Determine the [X, Y] coordinate at the center of the cell enclosing the given text.  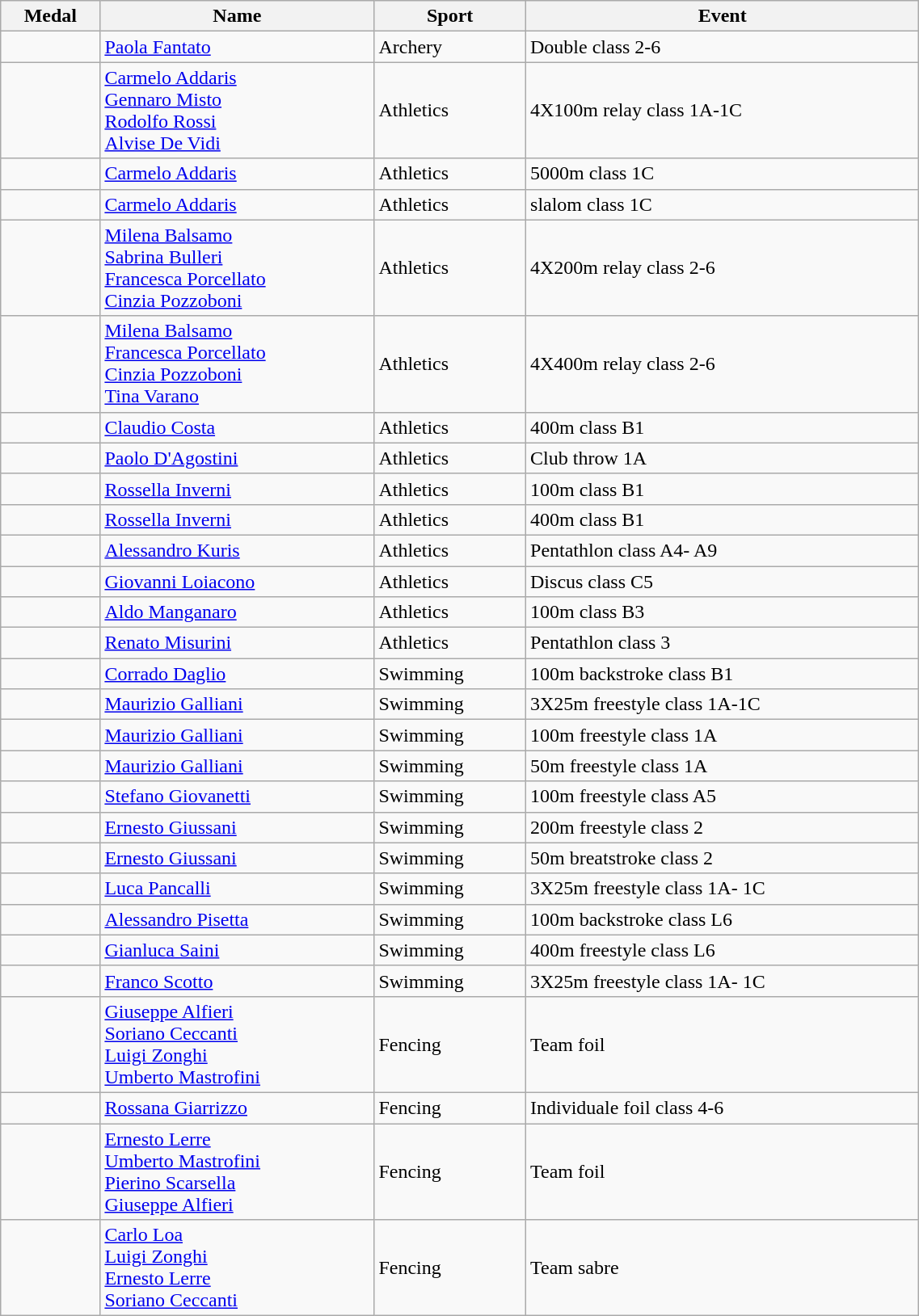
Carlo LoaLuigi ZonghiErnesto LerreSoriano Ceccanti [238, 1268]
400m freestyle class L6 [723, 950]
Aldo Manganaro [238, 612]
50m freestyle class 1A [723, 766]
slalom class 1C [723, 204]
100m backstroke class B1 [723, 674]
Claudio Costa [238, 427]
Gianluca Saini [238, 950]
Milena BalsamoSabrina BulleriFrancesca PorcellatoCinzia Pozzoboni [238, 268]
Ernesto LerreUmberto MastrofiniPierino ScarsellaGiuseppe Alfieri [238, 1171]
Rossana Giarrizzo [238, 1108]
Individuale foil class 4-6 [723, 1108]
Alessandro Kuris [238, 550]
100m freestyle class 1A [723, 735]
200m freestyle class 2 [723, 827]
Renato Misurini [238, 643]
100m backstroke class L6 [723, 919]
Franco Scotto [238, 981]
5000m class 1C [723, 174]
Pentathlon class 3 [723, 643]
3X25m freestyle class 1A-1C [723, 704]
Giovanni Loiacono [238, 581]
Stefano Giovanetti [238, 797]
100m class B1 [723, 489]
Team sabre [723, 1268]
Archery [450, 47]
50m breatstroke class 2 [723, 858]
4X400m relay class 2-6 [723, 364]
Luca Pancalli [238, 889]
Club throw 1A [723, 458]
Corrado Daglio [238, 674]
Milena BalsamoFrancesca PorcellatoCinzia PozzoboniTina Varano [238, 364]
100m class B3 [723, 612]
Discus class C5 [723, 581]
Double class 2-6 [723, 47]
4X200m relay class 2-6 [723, 268]
Alessandro Pisetta [238, 919]
4X100m relay class 1A-1C [723, 110]
100m freestyle class A5 [723, 797]
Event [723, 16]
Paola Fantato [238, 47]
Carmelo AddarisGennaro MistoRodolfo RossiAlvise De Vidi [238, 110]
Giuseppe AlfieriSoriano CeccantiLuigi ZonghiUmberto Mastrofini [238, 1044]
Name [238, 16]
Medal [50, 16]
Pentathlon class A4- A9 [723, 550]
Sport [450, 16]
Paolo D'Agostini [238, 458]
